Pinpoint the cell where the given text exists, returning its [X, Y] midpoint coordinate. 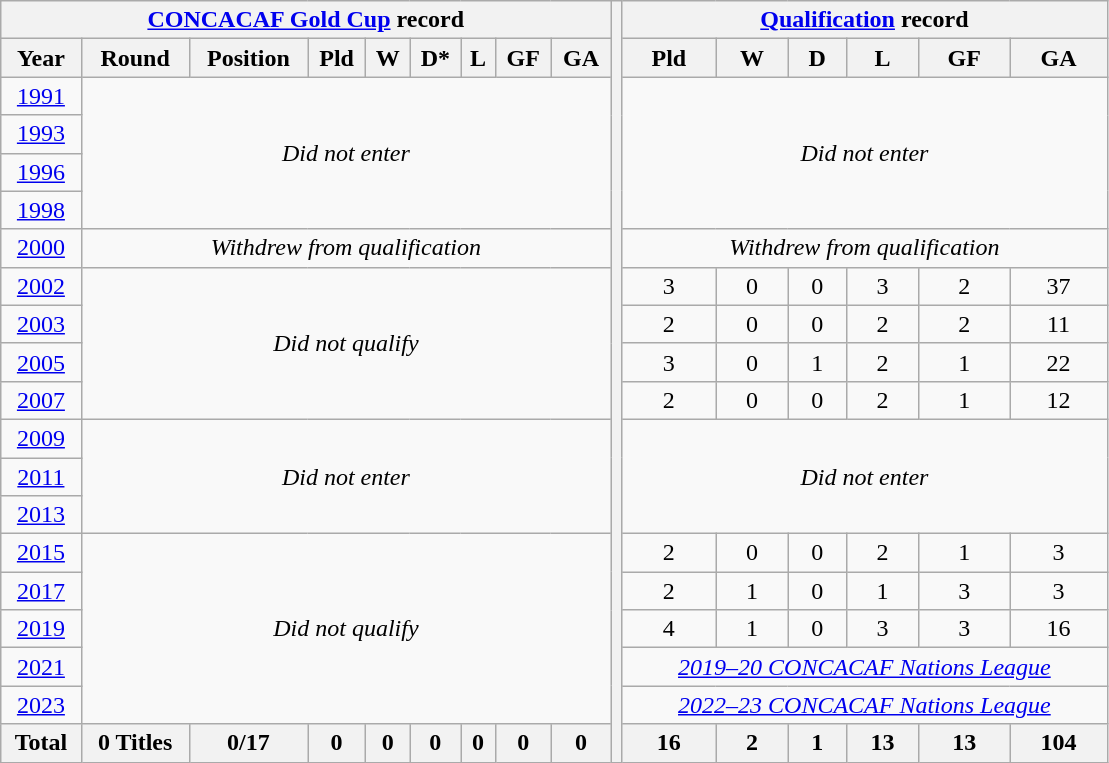
1991 [41, 96]
37 [1058, 286]
2017 [41, 591]
2019 [41, 629]
Year [41, 58]
2021 [41, 667]
0/17 [248, 743]
104 [1058, 743]
Total [41, 743]
2013 [41, 515]
2022–23 CONCACAF Nations League [864, 705]
2005 [41, 362]
CONCACAF Gold Cup record [306, 20]
1998 [41, 210]
Position [248, 58]
2003 [41, 324]
2015 [41, 553]
0 Titles [135, 743]
Qualification record [864, 20]
11 [1058, 324]
22 [1058, 362]
1993 [41, 134]
2019–20 CONCACAF Nations League [864, 667]
2009 [41, 438]
4 [669, 629]
Round [135, 58]
12 [1058, 400]
2023 [41, 705]
D* [436, 58]
1996 [41, 172]
2007 [41, 400]
2011 [41, 477]
2000 [41, 248]
2002 [41, 286]
D [817, 58]
